Search for the cell housing the specified text and yield its (X, Y) center coordinate. 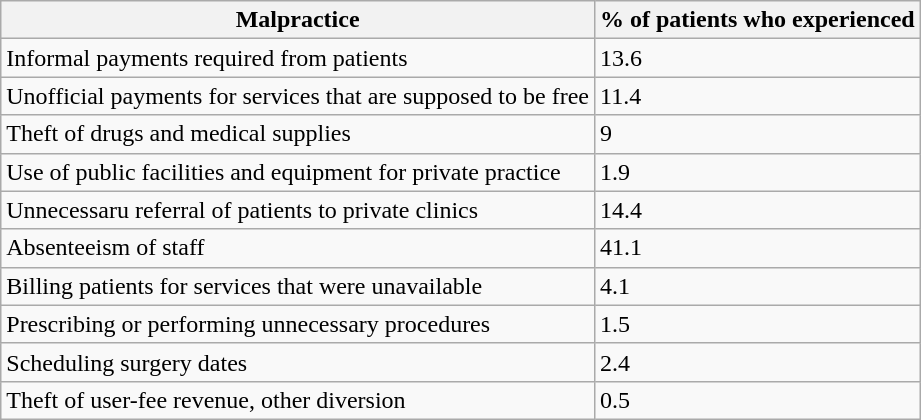
14.4 (757, 210)
1.9 (757, 172)
% of patients who experienced (757, 20)
1.5 (757, 324)
Informal payments required from patients (298, 58)
Theft of drugs and medical supplies (298, 134)
Scheduling surgery dates (298, 362)
2.4 (757, 362)
Billing patients for services that were unavailable (298, 286)
13.6 (757, 58)
0.5 (757, 400)
Use of public facilities and equipment for private practice (298, 172)
Absenteeism of staff (298, 248)
4.1 (757, 286)
Unnecessaru referral of patients to private clinics (298, 210)
Unofficial payments for services that are supposed to be free (298, 96)
11.4 (757, 96)
Malpractice (298, 20)
9 (757, 134)
Theft of user-fee revenue, other diversion (298, 400)
41.1 (757, 248)
Prescribing or performing unnecessary procedures (298, 324)
